Extract the (X, Y) coordinate from the center of the cell holding the provided text.  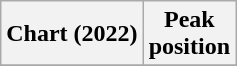
Peakposition (189, 34)
Chart (2022) (72, 34)
